Scan for the cell matching the given text and deliver its (X, Y) coordinate at center. 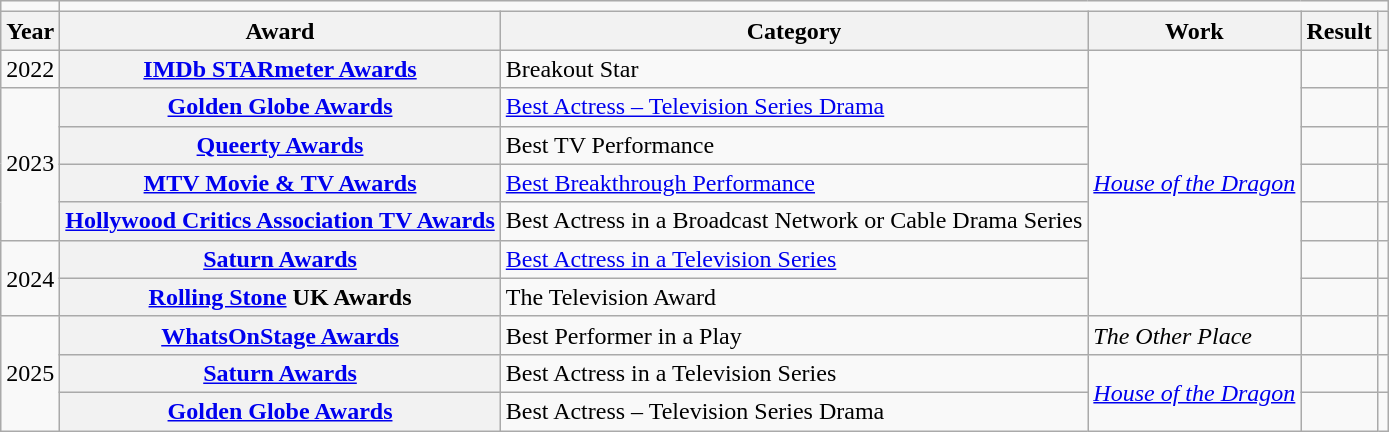
WhatsOnStage Awards (280, 335)
Year (30, 31)
2024 (30, 278)
Rolling Stone UK Awards (280, 297)
The Television Award (794, 297)
IMDb STARmeter Awards (280, 69)
2023 (30, 164)
Work (1194, 31)
Queerty Awards (280, 145)
Best Actress in a Broadcast Network or Cable Drama Series (794, 221)
Award (280, 31)
Result (1339, 31)
Breakout Star (794, 69)
The Other Place (1194, 335)
Best TV Performance (794, 145)
Hollywood Critics Association TV Awards (280, 221)
Best Breakthrough Performance (794, 183)
2025 (30, 373)
2022 (30, 69)
Best Performer in a Play (794, 335)
MTV Movie & TV Awards (280, 183)
Category (794, 31)
